Scan for the cell matching the given text and deliver its [X, Y] coordinate at center. 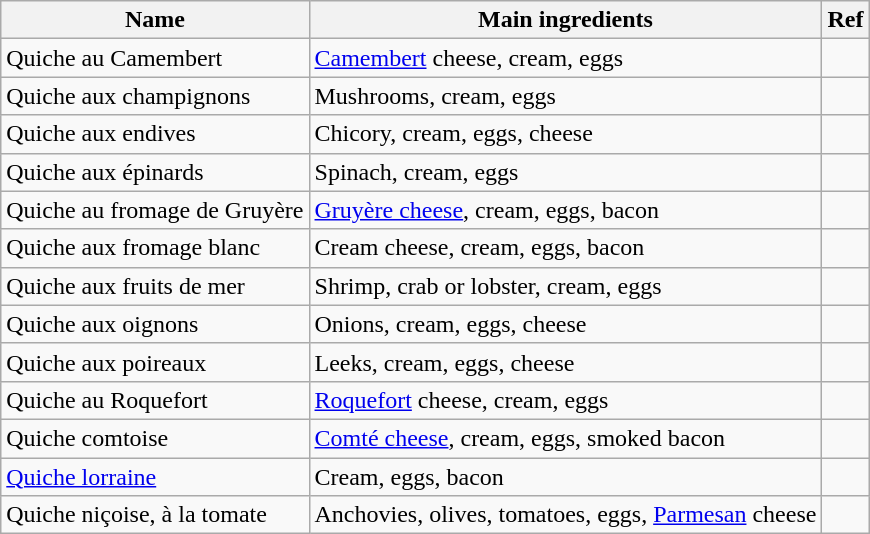
Quiche comtoise [155, 438]
Ref [846, 20]
Comté cheese, cream, eggs, smoked bacon [566, 438]
Quiche aux oignons [155, 324]
Chicory, cream, eggs, cheese [566, 134]
Gruyère cheese, cream, eggs, bacon [566, 210]
Main ingredients [566, 20]
Quiche aux endives [155, 134]
Shrimp, crab or lobster, cream, eggs [566, 286]
Quiche niçoise, à la tomate [155, 515]
Quiche aux épinards [155, 172]
Quiche lorraine [155, 477]
Anchovies, olives, tomatoes, eggs, Parmesan cheese [566, 515]
Quiche aux fromage blanc [155, 248]
Onions, cream, eggs, cheese [566, 324]
Roquefort cheese, cream, eggs [566, 400]
Camembert cheese, cream, eggs [566, 58]
Spinach, cream, eggs [566, 172]
Quiche au fromage de Gruyère [155, 210]
Cream cheese, cream, eggs, bacon [566, 248]
Quiche au Roquefort [155, 400]
Leeks, cream, eggs, cheese [566, 362]
Cream, eggs, bacon [566, 477]
Name [155, 20]
Quiche aux fruits de mer [155, 286]
Quiche aux poireaux [155, 362]
Quiche aux champignons [155, 96]
Mushrooms, cream, eggs [566, 96]
Quiche au Camembert [155, 58]
